Capture the cell that displays the provided text and extract its [X, Y] central coordinate. 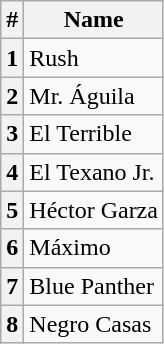
5 [12, 210]
8 [12, 324]
2 [12, 96]
7 [12, 286]
4 [12, 172]
Name [94, 20]
1 [12, 58]
6 [12, 248]
Negro Casas [94, 324]
El Texano Jr. [94, 172]
Rush [94, 58]
# [12, 20]
El Terrible [94, 134]
3 [12, 134]
Mr. Águila [94, 96]
Héctor Garza [94, 210]
Blue Panther [94, 286]
Máximo [94, 248]
